Determine the (X, Y) coordinate at the center of the cell enclosing the given text.  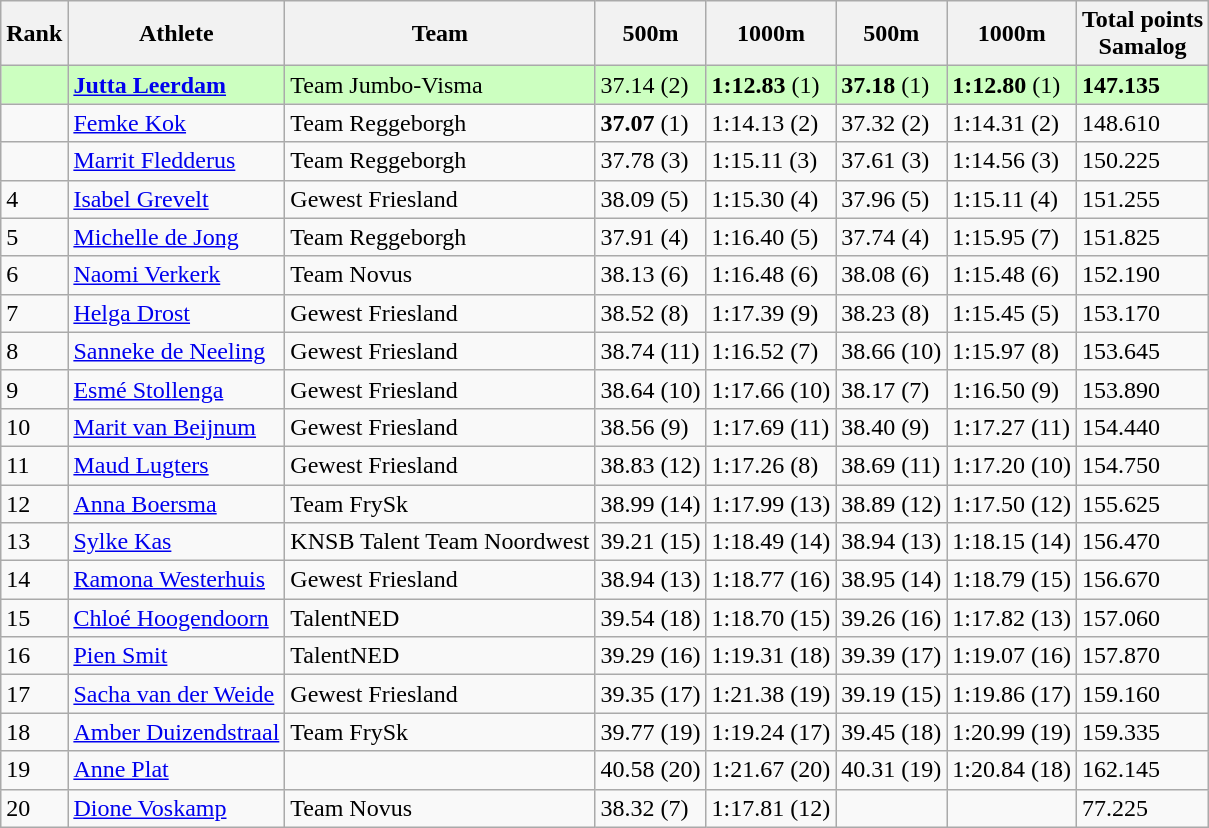
151.255 (1143, 199)
1:20.99 (19) (1012, 732)
38.64 (10) (650, 389)
38.95 (14) (892, 580)
Sylke Kas (176, 542)
1:16.40 (5) (771, 237)
1:19.07 (16) (1012, 656)
38.32 (7) (650, 808)
13 (34, 542)
1:17.50 (12) (1012, 503)
39.77 (19) (650, 732)
1:20.84 (18) (1012, 770)
1:14.56 (3) (1012, 161)
Team Jumbo-Visma (440, 85)
150.225 (1143, 161)
Dione Voskamp (176, 808)
1:21.38 (19) (771, 694)
Athlete (176, 34)
1:18.70 (15) (771, 618)
40.31 (19) (892, 770)
1:15.30 (4) (771, 199)
159.160 (1143, 694)
37.61 (3) (892, 161)
Jutta Leerdam (176, 85)
1:17.81 (12) (771, 808)
151.825 (1143, 237)
38.99 (14) (650, 503)
10 (34, 427)
39.39 (17) (892, 656)
20 (34, 808)
1:18.77 (16) (771, 580)
19 (34, 770)
Maud Lugters (176, 465)
1:17.20 (10) (1012, 465)
Anna Boersma (176, 503)
39.19 (15) (892, 694)
38.23 (8) (892, 313)
5 (34, 237)
38.52 (8) (650, 313)
4 (34, 199)
1:12.83 (1) (771, 85)
Michelle de Jong (176, 237)
37.07 (1) (650, 123)
38.17 (7) (892, 389)
1:15.97 (8) (1012, 351)
1:14.13 (2) (771, 123)
38.56 (9) (650, 427)
37.96 (5) (892, 199)
Femke Kok (176, 123)
38.83 (12) (650, 465)
1:17.39 (9) (771, 313)
152.190 (1143, 275)
1:17.66 (10) (771, 389)
Chloé Hoogendoorn (176, 618)
1:17.99 (13) (771, 503)
Isabel Grevelt (176, 199)
39.21 (15) (650, 542)
1:18.79 (15) (1012, 580)
157.060 (1143, 618)
1:15.45 (5) (1012, 313)
38.09 (5) (650, 199)
77.225 (1143, 808)
156.470 (1143, 542)
148.610 (1143, 123)
37.74 (4) (892, 237)
153.890 (1143, 389)
11 (34, 465)
1:17.26 (8) (771, 465)
12 (34, 503)
1:14.31 (2) (1012, 123)
Sanneke de Neeling (176, 351)
1:19.86 (17) (1012, 694)
38.08 (6) (892, 275)
6 (34, 275)
17 (34, 694)
Rank (34, 34)
147.135 (1143, 85)
KNSB Talent Team Noordwest (440, 542)
37.14 (2) (650, 85)
157.870 (1143, 656)
1:21.67 (20) (771, 770)
39.29 (16) (650, 656)
1:18.15 (14) (1012, 542)
40.58 (20) (650, 770)
38.13 (6) (650, 275)
Anne Plat (176, 770)
1:15.95 (7) (1012, 237)
Helga Drost (176, 313)
155.625 (1143, 503)
154.440 (1143, 427)
39.45 (18) (892, 732)
1:19.24 (17) (771, 732)
156.670 (1143, 580)
1:19.31 (18) (771, 656)
18 (34, 732)
Amber Duizendstraal (176, 732)
14 (34, 580)
37.78 (3) (650, 161)
153.645 (1143, 351)
Marrit Fledderus (176, 161)
39.26 (16) (892, 618)
159.335 (1143, 732)
162.145 (1143, 770)
Esmé Stollenga (176, 389)
1:18.49 (14) (771, 542)
37.32 (2) (892, 123)
9 (34, 389)
1:17.27 (11) (1012, 427)
Sacha van der Weide (176, 694)
39.54 (18) (650, 618)
1:15.11 (4) (1012, 199)
Pien Smit (176, 656)
16 (34, 656)
38.69 (11) (892, 465)
154.750 (1143, 465)
37.91 (4) (650, 237)
1:16.52 (7) (771, 351)
38.66 (10) (892, 351)
1:17.69 (11) (771, 427)
38.74 (11) (650, 351)
1:15.11 (3) (771, 161)
38.40 (9) (892, 427)
153.170 (1143, 313)
Total points Samalog (1143, 34)
Marit van Beijnum (176, 427)
8 (34, 351)
39.35 (17) (650, 694)
37.18 (1) (892, 85)
1:12.80 (1) (1012, 85)
1:16.48 (6) (771, 275)
1:17.82 (13) (1012, 618)
Ramona Westerhuis (176, 580)
Team (440, 34)
7 (34, 313)
1:15.48 (6) (1012, 275)
1:16.50 (9) (1012, 389)
Naomi Verkerk (176, 275)
38.89 (12) (892, 503)
15 (34, 618)
